Locate the cell with the specified text and output its [X, Y] center coordinate. 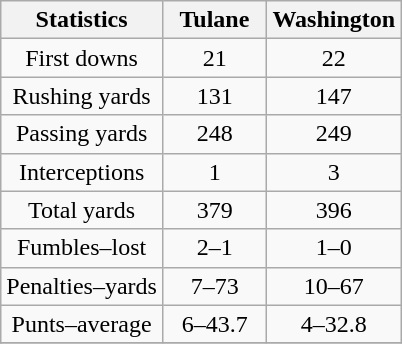
6–43.7 [214, 324]
396 [334, 210]
22 [334, 58]
2–1 [214, 248]
7–73 [214, 286]
Statistics [82, 20]
4–32.8 [334, 324]
131 [214, 96]
21 [214, 58]
248 [214, 134]
Fumbles–lost [82, 248]
Total yards [82, 210]
Passing yards [82, 134]
Interceptions [82, 172]
3 [334, 172]
Penalties–yards [82, 286]
Tulane [214, 20]
10–67 [334, 286]
1–0 [334, 248]
Washington [334, 20]
Rushing yards [82, 96]
First downs [82, 58]
379 [214, 210]
249 [334, 134]
Punts–average [82, 324]
1 [214, 172]
147 [334, 96]
